Capture the cell that displays the provided text and extract its (x, y) central coordinate. 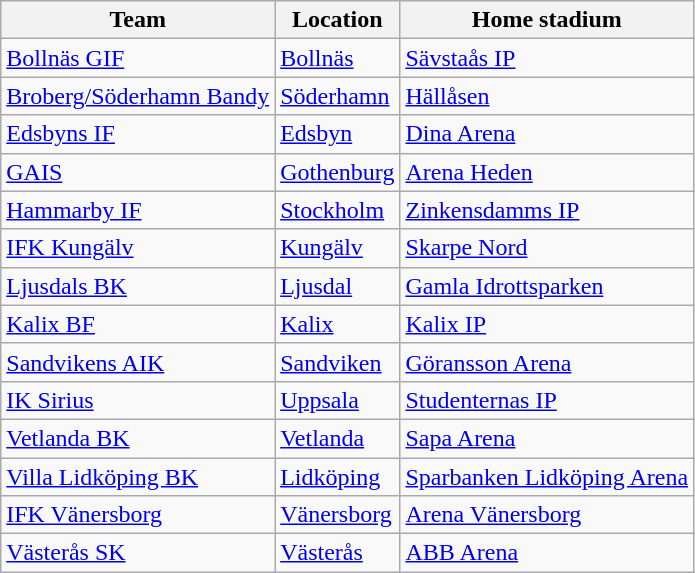
Villa Lidköping BK (138, 477)
Hammarby IF (138, 210)
Söderhamn (338, 96)
IFK Kungälv (138, 248)
Ljusdals BK (138, 286)
Ljusdal (338, 286)
Studenternas IP (547, 400)
IK Sirius (138, 400)
Kungälv (338, 248)
GAIS (138, 172)
Hällåsen (547, 96)
Kalix (338, 324)
Bollnäs GIF (138, 58)
Göransson Arena (547, 362)
Edsbyn (338, 134)
Location (338, 20)
Vänersborg (338, 515)
Bollnäs (338, 58)
Gothenburg (338, 172)
Västerås (338, 553)
Arena Vänersborg (547, 515)
Sandvikens AIK (138, 362)
Zinkensdamms IP (547, 210)
Sandviken (338, 362)
Skarpe Nord (547, 248)
Kalix IP (547, 324)
Kalix BF (138, 324)
Sparbanken Lidköping Arena (547, 477)
Västerås SK (138, 553)
IFK Vänersborg (138, 515)
Stockholm (338, 210)
Lidköping (338, 477)
Dina Arena (547, 134)
Team (138, 20)
Sapa Arena (547, 438)
ABB Arena (547, 553)
Vetlanda (338, 438)
Broberg/Söderhamn Bandy (138, 96)
Arena Heden (547, 172)
Vetlanda BK (138, 438)
Gamla Idrottsparken (547, 286)
Home stadium (547, 20)
Edsbyns IF (138, 134)
Sävstaås IP (547, 58)
Uppsala (338, 400)
